Return the [X, Y] coordinate for the center point of the cell that contains the specified text.  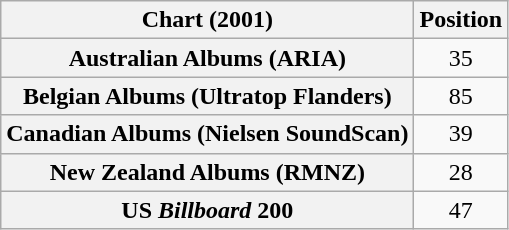
Chart (2001) [208, 20]
47 [461, 210]
Canadian Albums (Nielsen SoundScan) [208, 134]
Position [461, 20]
35 [461, 58]
US Billboard 200 [208, 210]
Australian Albums (ARIA) [208, 58]
Belgian Albums (Ultratop Flanders) [208, 96]
39 [461, 134]
New Zealand Albums (RMNZ) [208, 172]
85 [461, 96]
28 [461, 172]
